Return (X, Y) of the center of cell containing provided text 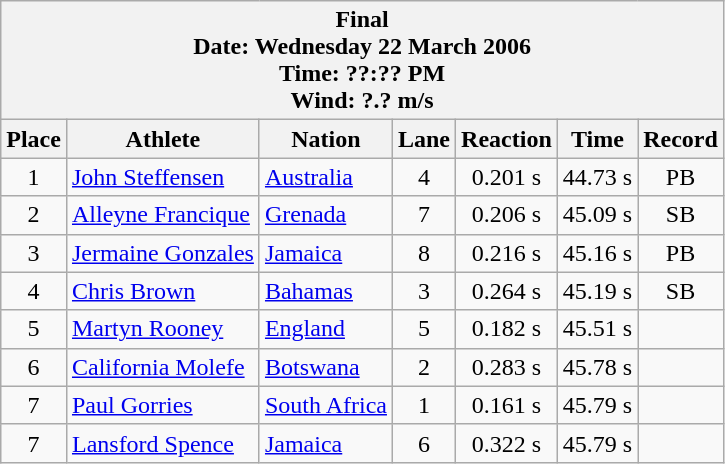
Chris Brown (162, 291)
South Africa (326, 405)
Lane (424, 139)
0.216 s (507, 253)
0.161 s (507, 405)
44.73 s (597, 177)
Athlete (162, 139)
0.322 s (507, 443)
Australia (326, 177)
Final Date: Wednesday 22 March 2006 Time: ??:?? PM Wind: ?.? m/s (362, 60)
Lansford Spence (162, 443)
Place (34, 139)
Alleyne Francique (162, 215)
45.09 s (597, 215)
45.78 s (597, 367)
45.51 s (597, 329)
0.201 s (507, 177)
Nation (326, 139)
8 (424, 253)
Paul Gorries (162, 405)
Time (597, 139)
45.19 s (597, 291)
Martyn Rooney (162, 329)
Reaction (507, 139)
Grenada (326, 215)
Record (681, 139)
Bahamas (326, 291)
0.206 s (507, 215)
45.16 s (597, 253)
0.264 s (507, 291)
0.182 s (507, 329)
Jermaine Gonzales (162, 253)
John Steffensen (162, 177)
0.283 s (507, 367)
California Molefe (162, 367)
Botswana (326, 367)
England (326, 329)
